For the text-containing cell, return its midpoint in [x, y] coordinate format. 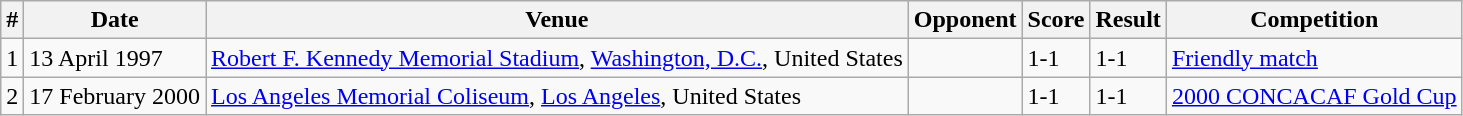
2000 CONCACAF Gold Cup [1314, 96]
Opponent [965, 20]
13 April 1997 [115, 58]
17 February 2000 [115, 96]
Venue [558, 20]
Date [115, 20]
# [12, 20]
Robert F. Kennedy Memorial Stadium, Washington, D.C., United States [558, 58]
Score [1056, 20]
Competition [1314, 20]
2 [12, 96]
Result [1128, 20]
Los Angeles Memorial Coliseum, Los Angeles, United States [558, 96]
Friendly match [1314, 58]
1 [12, 58]
